Return the (x, y) coordinate for the center point of the cell that contains the specified text.  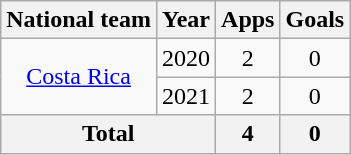
2020 (186, 58)
Costa Rica (79, 77)
4 (248, 134)
Goals (315, 20)
2021 (186, 96)
National team (79, 20)
Apps (248, 20)
Year (186, 20)
Total (108, 134)
